Find where the given text appears and provide that cell's center as (X, Y) coordinate. 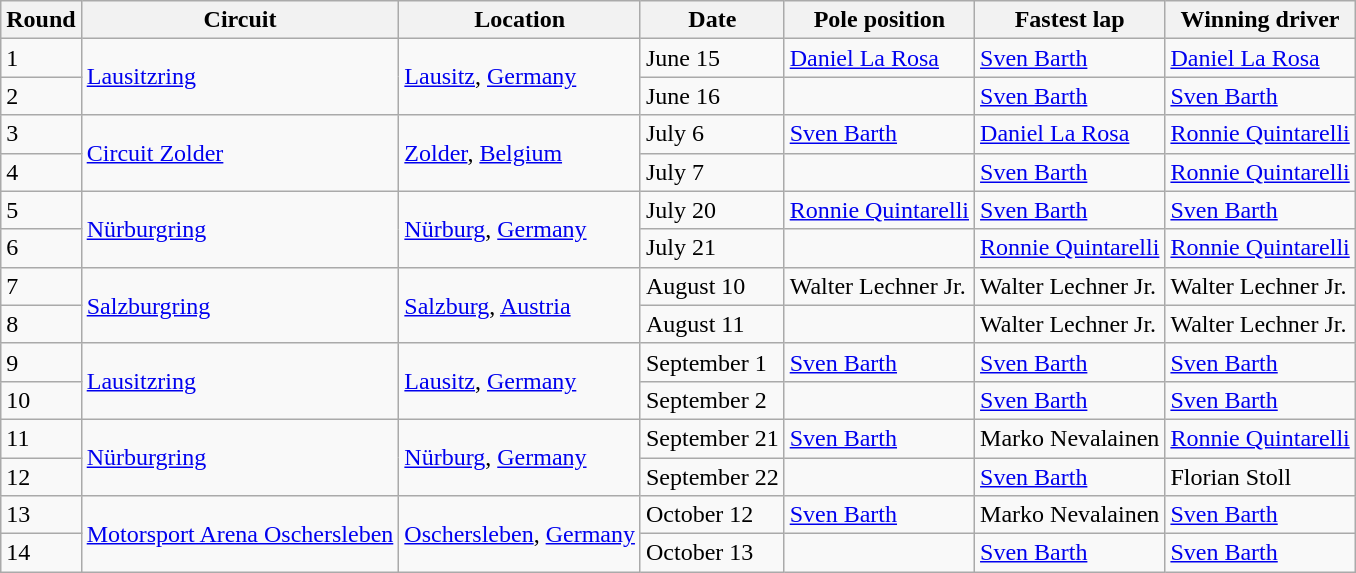
6 (41, 248)
October 13 (712, 553)
July 21 (712, 248)
August 11 (712, 324)
Oschersleben, Germany (520, 534)
June 15 (712, 58)
9 (41, 362)
Zolder, Belgium (520, 153)
12 (41, 477)
Circuit Zolder (240, 153)
2 (41, 96)
July 7 (712, 172)
5 (41, 210)
Salzburgring (240, 305)
September 2 (712, 400)
Date (712, 20)
September 22 (712, 477)
June 16 (712, 96)
11 (41, 438)
1 (41, 58)
Location (520, 20)
3 (41, 134)
8 (41, 324)
4 (41, 172)
August 10 (712, 286)
10 (41, 400)
13 (41, 515)
Fastest lap (1070, 20)
July 20 (712, 210)
Circuit (240, 20)
July 6 (712, 134)
Motorsport Arena Oschersleben (240, 534)
Florian Stoll (1260, 477)
Winning driver (1260, 20)
7 (41, 286)
October 12 (712, 515)
September 21 (712, 438)
Pole position (879, 20)
Salzburg, Austria (520, 305)
14 (41, 553)
Round (41, 20)
September 1 (712, 362)
